Determine the [X, Y] coordinate at the center of the cell enclosing the given text.  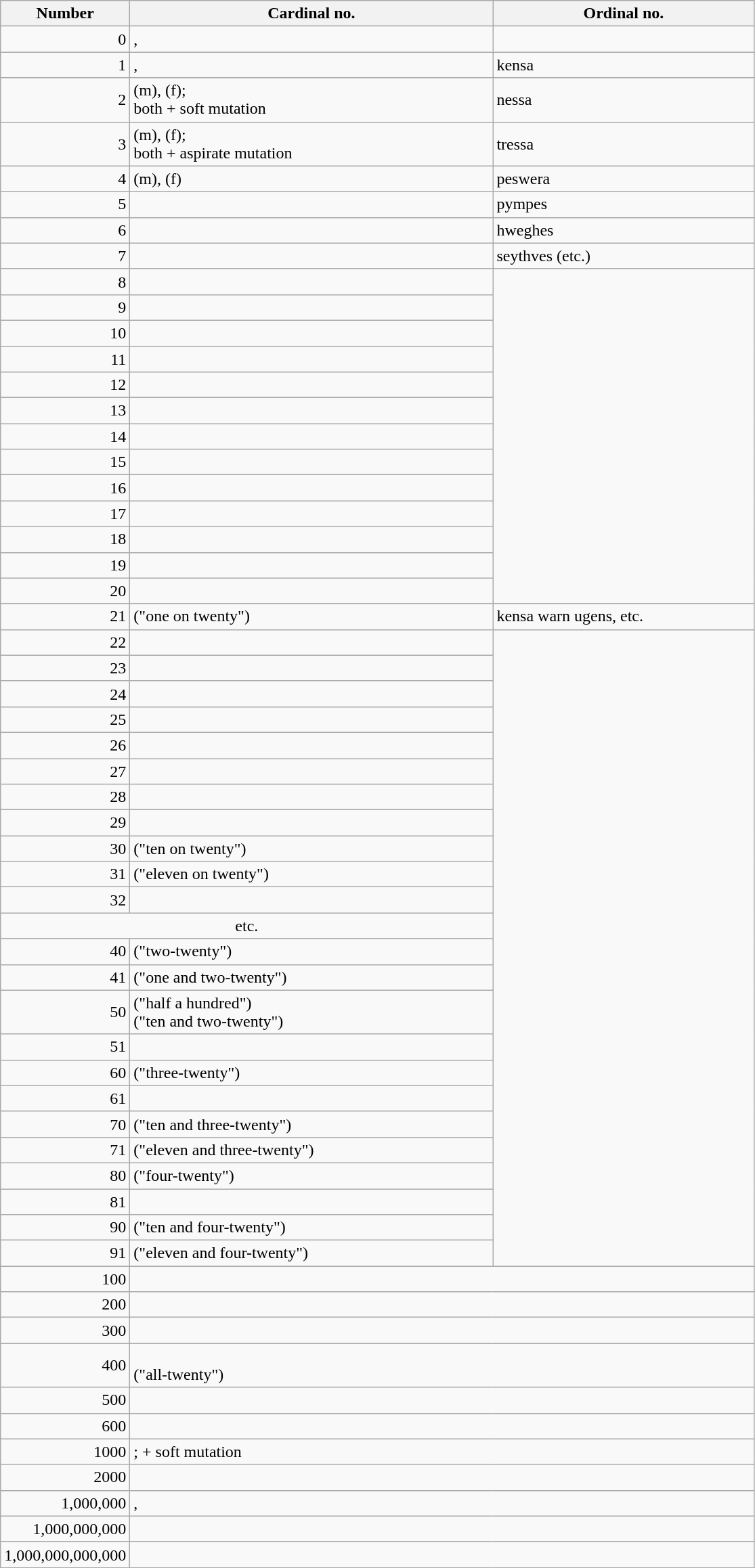
300 [65, 1330]
200 [65, 1305]
24 [65, 694]
("eleven and three-twenty") [311, 1150]
("ten and three-twenty") [311, 1124]
kensa [624, 65]
80 [65, 1175]
100 [65, 1279]
(m), (f); both + soft mutation [311, 100]
hweghes [624, 230]
71 [65, 1150]
22 [65, 642]
("four-twenty") [311, 1175]
("one on twenty") [311, 617]
21 [65, 617]
("ten on twenty") [311, 849]
61 [65, 1098]
10 [65, 333]
("eleven on twenty") [311, 874]
16 [65, 488]
("two-twenty") [311, 951]
27 [65, 771]
peswera [624, 179]
29 [65, 823]
("eleven and four-twenty") [311, 1253]
15 [65, 462]
Cardinal no. [311, 14]
2 [65, 100]
2000 [65, 1477]
26 [65, 745]
90 [65, 1228]
Number [65, 14]
pympes [624, 204]
("half a hundred") ("ten and two-twenty") [311, 1012]
1000 [65, 1452]
nessa [624, 100]
("ten and four-twenty") [311, 1228]
1,000,000 [65, 1503]
("all-twenty") [442, 1366]
41 [65, 977]
91 [65, 1253]
; + soft mutation [442, 1452]
Ordinal no. [624, 14]
seythves (etc.) [624, 256]
51 [65, 1047]
11 [65, 359]
13 [65, 411]
31 [65, 874]
600 [65, 1426]
9 [65, 307]
18 [65, 539]
81 [65, 1201]
32 [65, 900]
50 [65, 1012]
12 [65, 385]
23 [65, 668]
("three-twenty") [311, 1073]
6 [65, 230]
7 [65, 256]
60 [65, 1073]
28 [65, 797]
0 [65, 39]
1,000,000,000,000 [65, 1554]
30 [65, 849]
8 [65, 282]
500 [65, 1400]
17 [65, 514]
400 [65, 1366]
(m), (f) [311, 179]
5 [65, 204]
19 [65, 565]
("one and two-twenty") [311, 977]
40 [65, 951]
14 [65, 436]
kensa warn ugens, etc. [624, 617]
3 [65, 143]
4 [65, 179]
(m), (f); both + aspirate mutation [311, 143]
etc. [246, 926]
1,000,000,000 [65, 1529]
25 [65, 719]
1 [65, 65]
tressa [624, 143]
20 [65, 591]
70 [65, 1124]
